Search for the cell housing the specified text and yield its [x, y] center coordinate. 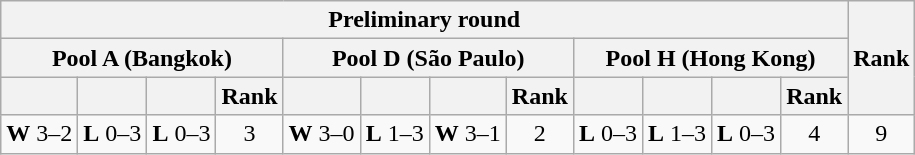
W 3–0 [322, 134]
Preliminary round [424, 20]
9 [882, 134]
W 3–2 [40, 134]
3 [250, 134]
Pool D (São Paulo) [428, 58]
2 [540, 134]
4 [814, 134]
Pool H (Hong Kong) [710, 58]
W 3–1 [468, 134]
Pool A (Bangkok) [142, 58]
